Find where the given text appears and provide that cell's center as [x, y] coordinate. 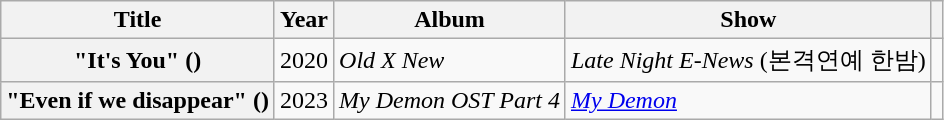
Old X New [450, 60]
Late Night E-News (본격연예 한밤) [748, 60]
Show [748, 20]
My Demon [748, 100]
2023 [304, 100]
Year [304, 20]
Title [138, 20]
My Demon OST Part 4 [450, 100]
"It's You" () [138, 60]
Album [450, 20]
2020 [304, 60]
"Even if we disappear" () [138, 100]
